Determine the (X, Y) coordinate at the center of the cell enclosing the given text.  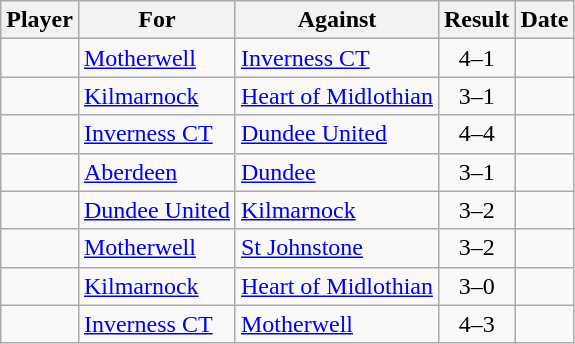
For (156, 20)
Player (40, 20)
Aberdeen (156, 172)
Against (336, 20)
St Johnstone (336, 248)
3–0 (476, 286)
4–4 (476, 134)
4–1 (476, 58)
Result (476, 20)
Date (544, 20)
Dundee (336, 172)
4–3 (476, 324)
